Scan for the cell matching the given text and deliver its (X, Y) coordinate at center. 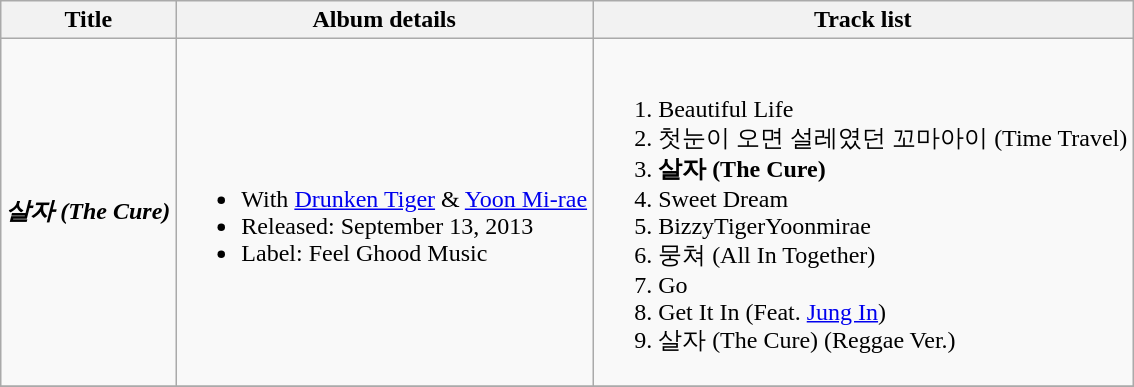
Track list (863, 20)
Album details (384, 20)
With Drunken Tiger & Yoon Mi-raeReleased: September 13, 2013Label: Feel Ghood Music (384, 212)
Title (88, 20)
살자 (The Cure) (88, 212)
